Pinpoint the cell where the given text exists, returning its [X, Y] midpoint coordinate. 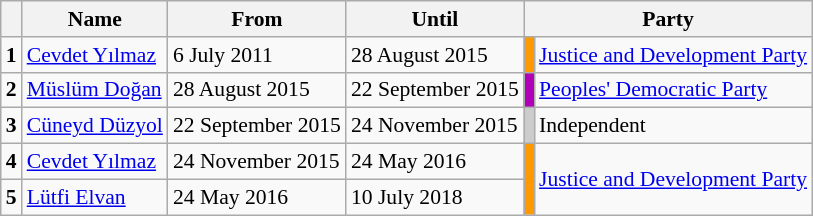
Party [668, 19]
10 July 2018 [435, 197]
Müslüm Doğan [95, 90]
6 July 2011 [257, 55]
5 [12, 197]
4 [12, 162]
Peoples' Democratic Party [673, 90]
3 [12, 126]
From [257, 19]
Cüneyd Düzyol [95, 126]
Independent [673, 126]
Lütfi Elvan [95, 197]
Name [95, 19]
2 [12, 90]
Until [435, 19]
1 [12, 55]
